Search for the cell housing the specified text and yield its (X, Y) center coordinate. 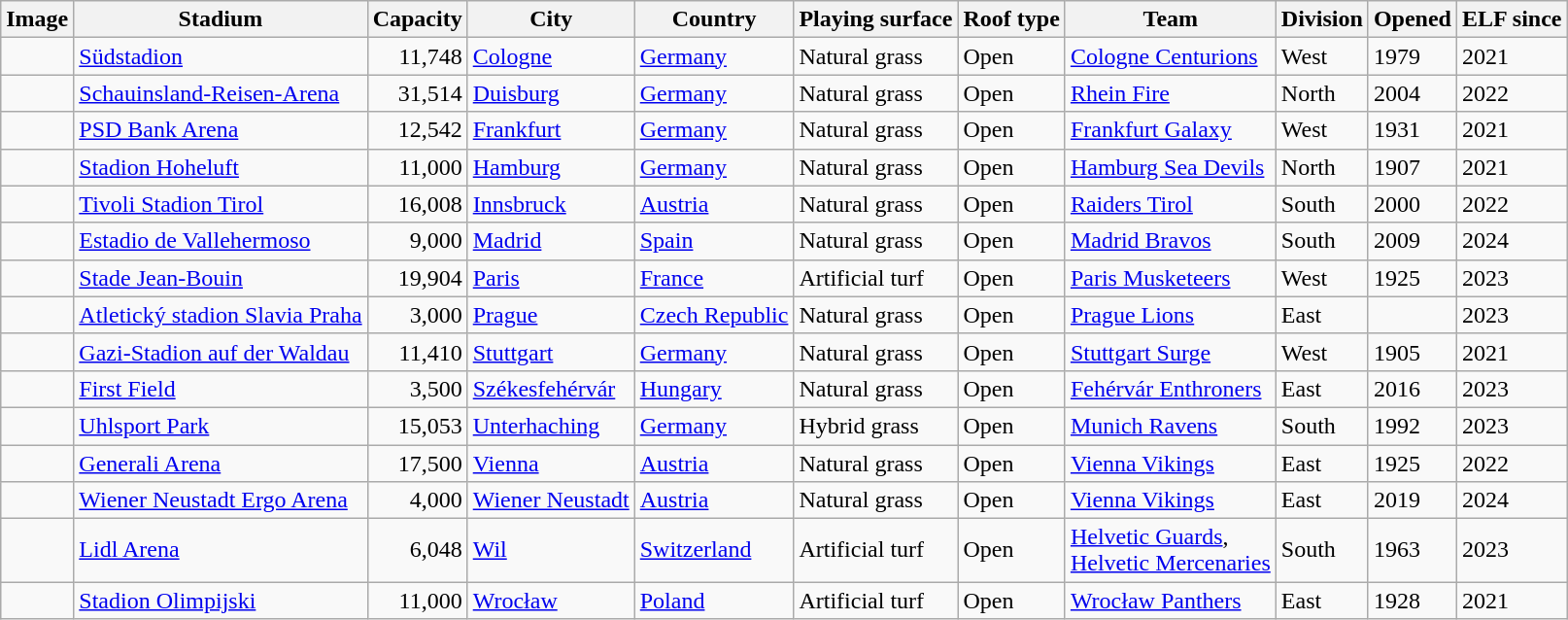
31,514 (418, 93)
ELF since (1512, 19)
Stadion Olimpijski (221, 601)
Madrid (551, 241)
Generali Arena (221, 464)
Stadium (221, 19)
City (551, 19)
Image (37, 19)
Székesfehérvár (551, 389)
2016 (1413, 389)
Madrid Bravos (1170, 241)
2019 (1413, 500)
Lidl Arena (221, 550)
2004 (1413, 93)
Team (1170, 19)
Poland (714, 601)
PSD Bank Arena (221, 130)
Rhein Fire (1170, 93)
Capacity (418, 19)
Fehérvár Enthroners (1170, 389)
Innsbruck (551, 204)
Unterhaching (551, 426)
First Field (221, 389)
Cologne (551, 56)
Hamburg (551, 167)
11,748 (418, 56)
Wrocław Panthers (1170, 601)
Czech Republic (714, 315)
3,500 (418, 389)
Roof type (1011, 19)
Spain (714, 241)
19,904 (418, 278)
3,000 (418, 315)
Wrocław (551, 601)
2000 (1413, 204)
Hamburg Sea Devils (1170, 167)
Paris Musketeers (1170, 278)
1992 (1413, 426)
11,410 (418, 352)
Playing surface (876, 19)
Tivoli Stadion Tirol (221, 204)
Division (1321, 19)
Munich Ravens (1170, 426)
4,000 (418, 500)
Gazi-Stadion auf der Waldau (221, 352)
9,000 (418, 241)
France (714, 278)
Stade Jean-Bouin (221, 278)
Prague Lions (1170, 315)
Country (714, 19)
6,048 (418, 550)
1907 (1413, 167)
1979 (1413, 56)
Hungary (714, 389)
Wiener Neustadt Ergo Arena (221, 500)
Cologne Centurions (1170, 56)
1905 (1413, 352)
12,542 (418, 130)
Hybrid grass (876, 426)
Uhlsport Park (221, 426)
Helvetic Guards,Helvetic Mercenaries (1170, 550)
Frankfurt Galaxy (1170, 130)
Duisburg (551, 93)
Atletický stadion Slavia Praha (221, 315)
Paris (551, 278)
Stadion Hoheluft (221, 167)
Switzerland (714, 550)
Frankfurt (551, 130)
15,053 (418, 426)
Schauinsland-Reisen-Arena (221, 93)
17,500 (418, 464)
1963 (1413, 550)
Raiders Tirol (1170, 204)
Vienna (551, 464)
Wil (551, 550)
Stuttgart Surge (1170, 352)
2009 (1413, 241)
16,008 (418, 204)
Südstadion (221, 56)
1928 (1413, 601)
Estadio de Vallehermoso (221, 241)
Wiener Neustadt (551, 500)
1931 (1413, 130)
Stuttgart (551, 352)
Opened (1413, 19)
Prague (551, 315)
